Determine the (X, Y) coordinate at the center of the cell enclosing the given text.  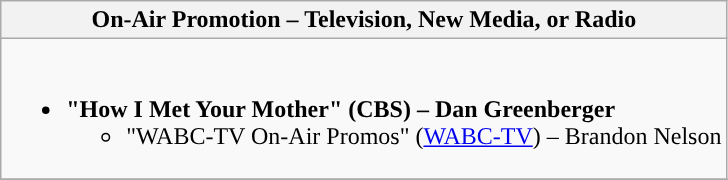
"How I Met Your Mother" (CBS) – Dan Greenberger"WABC-TV On-Air Promos" (WABC-TV) – Brandon Nelson (364, 109)
On-Air Promotion – Television, New Media, or Radio (364, 20)
